Search for the cell housing the specified text and yield its [x, y] center coordinate. 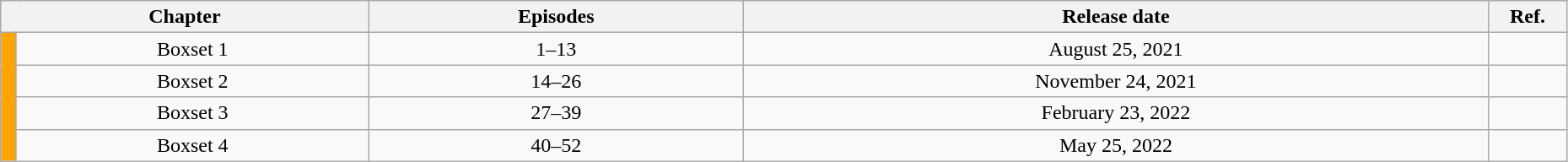
1–13 [556, 49]
14–26 [556, 81]
August 25, 2021 [1115, 49]
November 24, 2021 [1115, 81]
February 23, 2022 [1115, 113]
Boxset 3 [192, 113]
Release date [1115, 17]
May 25, 2022 [1115, 145]
Ref. [1528, 17]
27–39 [556, 113]
40–52 [556, 145]
Boxset 2 [192, 81]
Boxset 1 [192, 49]
Episodes [556, 17]
Chapter [185, 17]
Boxset 4 [192, 145]
